From the cell containing the given text, extract its center point as [x, y] coordinate. 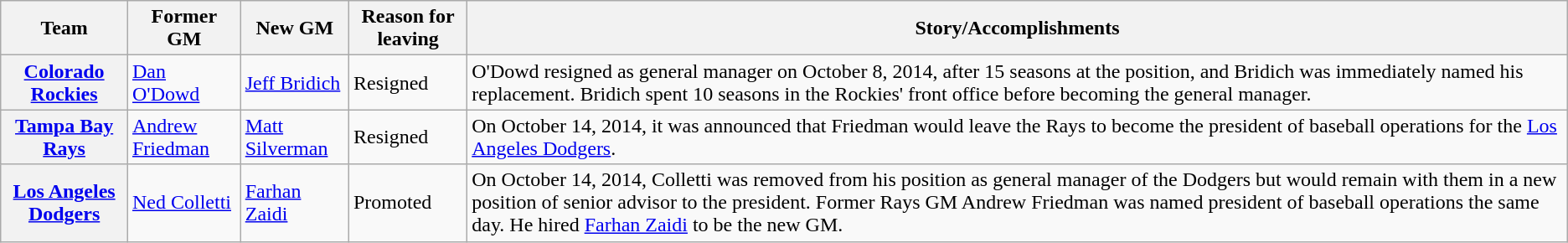
Jeff Bridich [295, 82]
On October 14, 2014, it was announced that Friedman would leave the Rays to become the president of baseball operations for the Los Angeles Dodgers. [1018, 137]
Andrew Friedman [184, 137]
Story/Accomplishments [1018, 28]
Colorado Rockies [64, 82]
New GM [295, 28]
Dan O'Dowd [184, 82]
Farhan Zaidi [295, 203]
Reason for leaving [407, 28]
Los Angeles Dodgers [64, 203]
Matt Silverman [295, 137]
Ned Colletti [184, 203]
Former GM [184, 28]
Team [64, 28]
Tampa Bay Rays [64, 137]
Promoted [407, 203]
